Return the (X, Y) coordinate for the center point of the cell that contains the specified text.  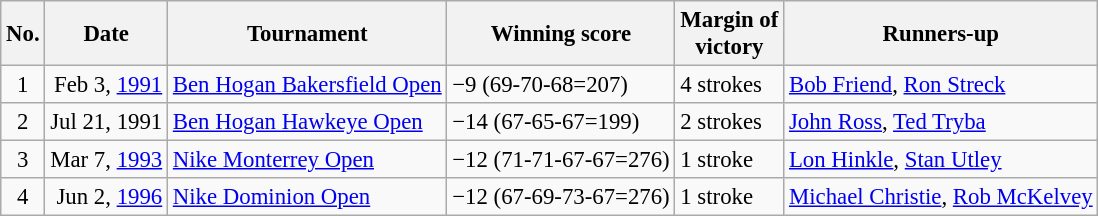
4 (23, 197)
Jun 2, 1996 (106, 197)
4 strokes (730, 85)
Ben Hogan Bakersfield Open (308, 85)
Date (106, 34)
2 (23, 122)
Nike Dominion Open (308, 197)
Tournament (308, 34)
2 strokes (730, 122)
−9 (69-70-68=207) (561, 85)
No. (23, 34)
Runners-up (941, 34)
Mar 7, 1993 (106, 160)
Jul 21, 1991 (106, 122)
Michael Christie, Rob McKelvey (941, 197)
3 (23, 160)
−12 (71-71-67-67=276) (561, 160)
Nike Monterrey Open (308, 160)
John Ross, Ted Tryba (941, 122)
Feb 3, 1991 (106, 85)
Bob Friend, Ron Streck (941, 85)
−14 (67-65-67=199) (561, 122)
Ben Hogan Hawkeye Open (308, 122)
Winning score (561, 34)
−12 (67-69-73-67=276) (561, 197)
1 (23, 85)
Margin ofvictory (730, 34)
Lon Hinkle, Stan Utley (941, 160)
